Find where the given text appears and provide that cell's center as [x, y] coordinate. 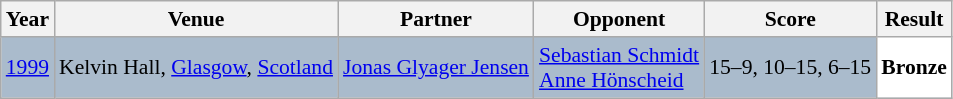
Partner [436, 19]
Opponent [619, 19]
15–9, 10–15, 6–15 [790, 68]
Score [790, 19]
Jonas Glyager Jensen [436, 68]
1999 [28, 68]
Bronze [914, 68]
Kelvin Hall, Glasgow, Scotland [196, 68]
Venue [196, 19]
Year [28, 19]
Sebastian Schmidt Anne Hönscheid [619, 68]
Result [914, 19]
